Extract the [X, Y] coordinate from the center of the cell holding the provided text.  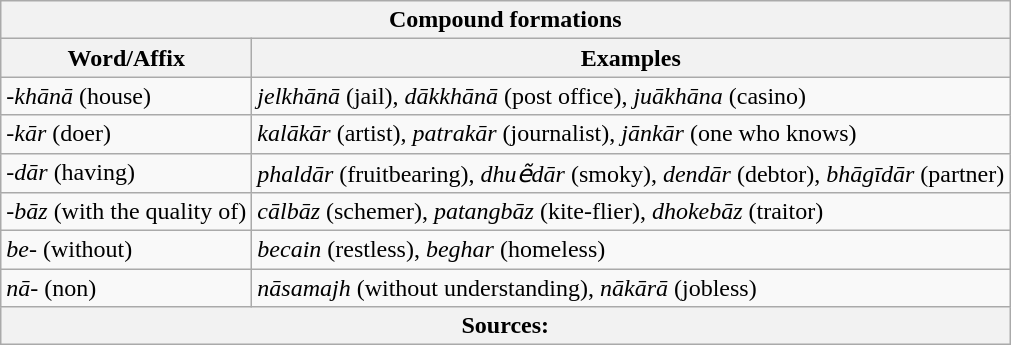
-khānā (house) [126, 96]
-dār (having) [126, 173]
nāsamajh (without understanding), nākārā (jobless) [631, 288]
-bāz (with the quality of) [126, 212]
Compound formations [506, 20]
Word/Affix [126, 58]
becain (restless), beghar (homeless) [631, 250]
-kār (doer) [126, 134]
kalākār (artist), patrakār (journalist), jānkār (one who knows) [631, 134]
Examples [631, 58]
Sources: [506, 326]
be- (without) [126, 250]
cālbāz (schemer), patangbāz (kite-flier), dhokebāz (traitor) [631, 212]
nā- (non) [126, 288]
jelkhānā (jail), dākkhānā (post office), juākhāna (casino) [631, 96]
phaldār (fruitbearing), dhuẽdār (smoky), dendār (debtor), bhāgīdār (partner) [631, 173]
